Capture the cell that displays the provided text and extract its [X, Y] central coordinate. 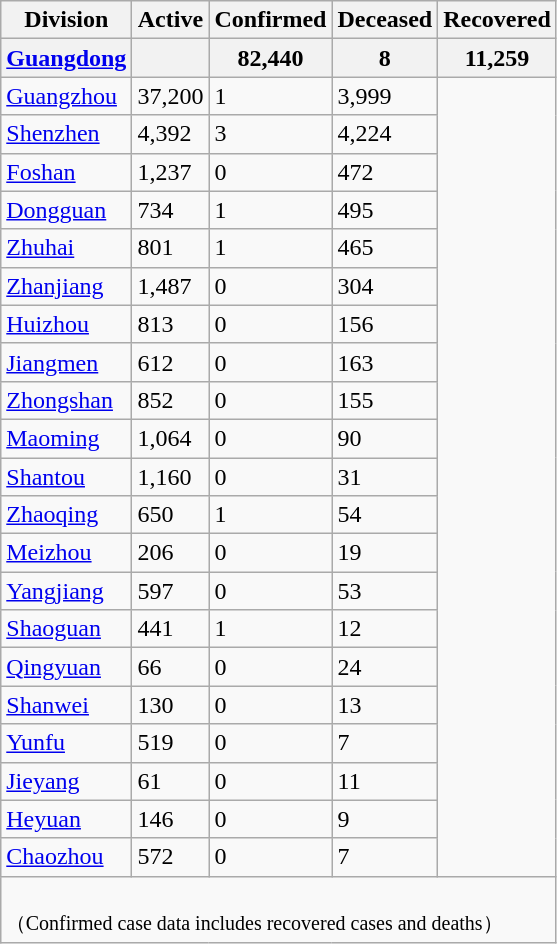
465 [385, 248]
Shantou [66, 477]
146 [170, 819]
650 [170, 515]
304 [385, 286]
12 [385, 629]
8 [385, 58]
13 [385, 705]
4,392 [170, 134]
11 [385, 781]
19 [385, 553]
612 [170, 362]
Recovered [498, 20]
61 [170, 781]
1,237 [170, 172]
（Confirmed case data includes recovered cases and deaths） [279, 910]
572 [170, 857]
Confirmed [270, 20]
11,259 [498, 58]
Maoming [66, 438]
Shaoguan [66, 629]
4,224 [385, 134]
Heyuan [66, 819]
597 [170, 591]
156 [385, 324]
Jiangmen [66, 362]
54 [385, 515]
37,200 [170, 96]
90 [385, 438]
Jieyang [66, 781]
Active [170, 20]
Qingyuan [66, 667]
31 [385, 477]
Yunfu [66, 743]
852 [170, 400]
1,064 [170, 438]
Deceased [385, 20]
24 [385, 667]
1,160 [170, 477]
Zhuhai [66, 248]
Shenzhen [66, 134]
472 [385, 172]
1,487 [170, 286]
Shanwei [66, 705]
Guangdong [66, 58]
Dongguan [66, 210]
Huizhou [66, 324]
495 [385, 210]
206 [170, 553]
9 [385, 819]
Chaozhou [66, 857]
801 [170, 248]
53 [385, 591]
734 [170, 210]
Guangzhou [66, 96]
Zhongshan [66, 400]
Yangjiang [66, 591]
441 [170, 629]
813 [170, 324]
66 [170, 667]
Meizhou [66, 553]
82,440 [270, 58]
155 [385, 400]
Division [66, 20]
3,999 [385, 96]
163 [385, 362]
Zhanjiang [66, 286]
Zhaoqing [66, 515]
Foshan [66, 172]
130 [170, 705]
519 [170, 743]
3 [270, 134]
